For the text-containing cell, return its midpoint in (X, Y) coordinate format. 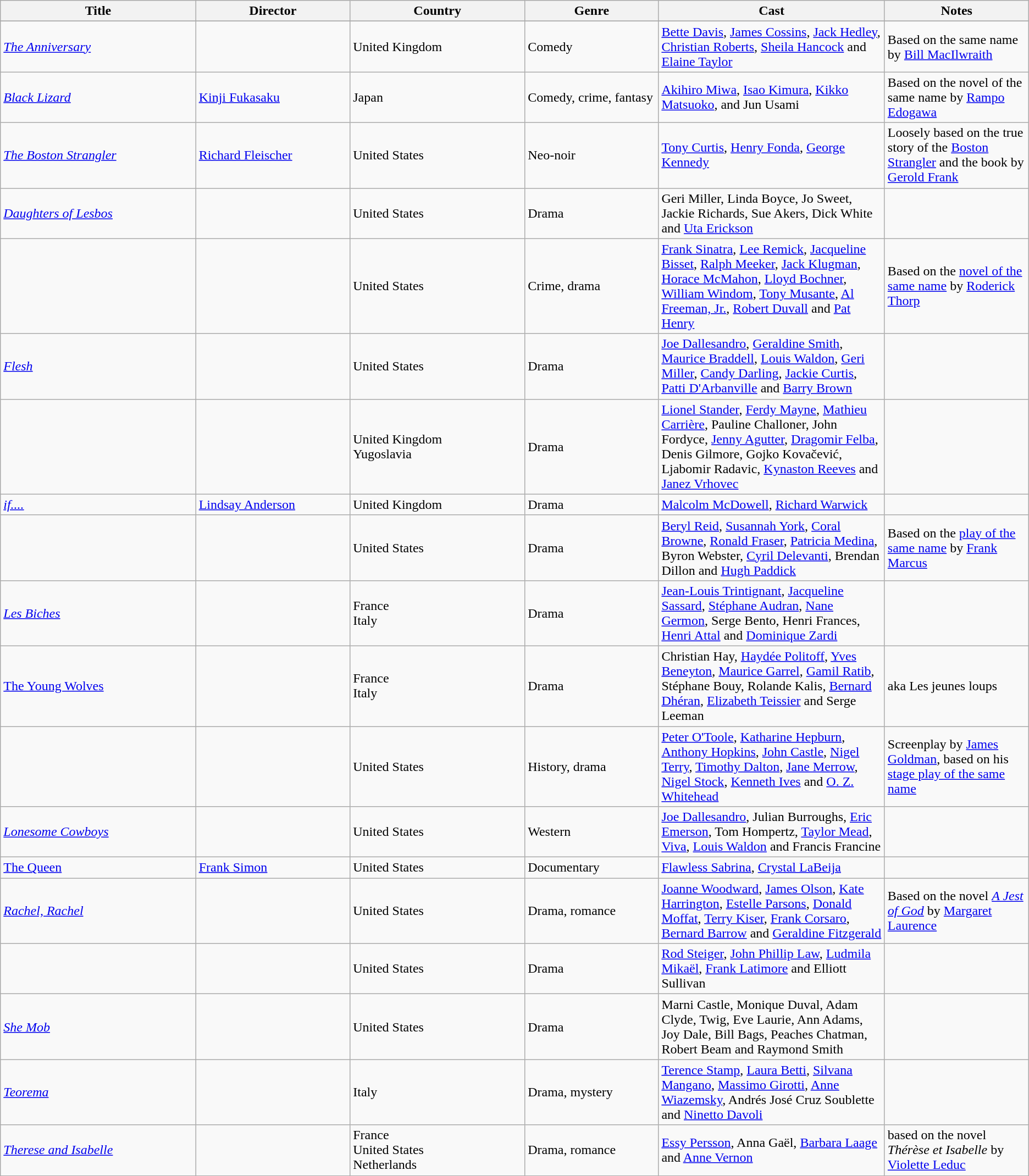
Joanne Woodward, James Olson, Kate Harrington, Estelle Parsons, Donald Moffat, Terry Kiser, Frank Corsaro, Bernard Barrow and Geraldine Fitzgerald (772, 911)
if.... (98, 504)
Based on the play of the same name by Frank Marcus (956, 547)
United KingdomYugoslavia (438, 446)
Geri Miller, Linda Boyce, Jo Sweet, Jackie Richards, Sue Akers, Dick White and Uta Erickson (772, 213)
Comedy, crime, fantasy (591, 97)
Drama, mystery (591, 1092)
Essy Persson, Anna Gaël, Barbara Laage and Anne Vernon (772, 1150)
Neo-noir (591, 155)
Cast (772, 11)
Marni Castle, Monique Duval, Adam Clyde, Twig, Eve Laurie, Ann Adams, Joy Dale, Bill Bags, Peaches Chatman, Robert Beam and Raymond Smith (772, 1027)
Screenplay by James Goldman, based on his stage play of the same name (956, 767)
Notes (956, 11)
Akihiro Miwa, Isao Kimura, Kikko Matsuoko, and Jun Usami (772, 97)
Documentary (591, 868)
Based on the novel A Jest of God by Margaret Laurence (956, 911)
Director (273, 11)
The Queen (98, 868)
Daughters of Lesbos (98, 213)
Bette Davis, James Cossins, Jack Hedley, Christian Roberts, Sheila Hancock and Elaine Taylor (772, 47)
Title (98, 11)
Flesh (98, 366)
Beryl Reid, Susannah York, Coral Browne, Ronald Fraser, Patricia Medina, Byron Webster, Cyril Delevanti, Brendan Dillon and Hugh Paddick (772, 547)
Black Lizard (98, 97)
Les Biches (98, 613)
Italy (438, 1092)
aka Les jeunes loups (956, 686)
based on the novel Thérèse et Isabelle by Violette Leduc (956, 1150)
Tony Curtis, Henry Fonda, George Kennedy (772, 155)
Loosely based on the true story of the Boston Strangler and the book by Gerold Frank (956, 155)
Joe Dallesandro, Geraldine Smith, Maurice Braddell, Louis Waldon, Geri Miller, Candy Darling, Jackie Curtis, Patti D'Arbanville and Barry Brown (772, 366)
Malcolm McDowell, Richard Warwick (772, 504)
Therese and Isabelle (98, 1150)
The Anniversary (98, 47)
Lonesome Cowboys (98, 832)
Country (438, 11)
She Mob (98, 1027)
Joe Dallesandro, Julian Burroughs, Eric Emerson, Tom Hompertz, Taylor Mead, Viva, Louis Waldon and Francis Francine (772, 832)
Richard Fleischer (273, 155)
Based on the novel of the same name by Roderick Thorp (956, 286)
Based on the novel of the same name by Rampo Edogawa (956, 97)
Terence Stamp, Laura Betti, Silvana Mangano, Massimo Girotti, Anne Wiazemsky, Andrés José Cruz Soublette and Ninetto Davoli (772, 1092)
Rachel, Rachel (98, 911)
The Boston Strangler (98, 155)
Japan (438, 97)
Western (591, 832)
History, drama (591, 767)
Flawless Sabrina, Crystal LaBeija (772, 868)
Frank Simon (273, 868)
Based on the same name by Bill MacIlwraith (956, 47)
FranceUnited StatesNetherlands (438, 1150)
Jean-Louis Trintignant, Jacqueline Sassard, Stéphane Audran, Nane Germon, Serge Bento, Henri Frances, Henri Attal and Dominique Zardi (772, 613)
Lindsay Anderson (273, 504)
Teorema (98, 1092)
Comedy (591, 47)
Rod Steiger, John Phillip Law, Ludmila Mikaël, Frank Latimore and Elliott Sullivan (772, 969)
Genre (591, 11)
Kinji Fukasaku (273, 97)
Crime, drama (591, 286)
The Young Wolves (98, 686)
